Identify which cell holds the provided text, then report its (x, y) central coordinate. 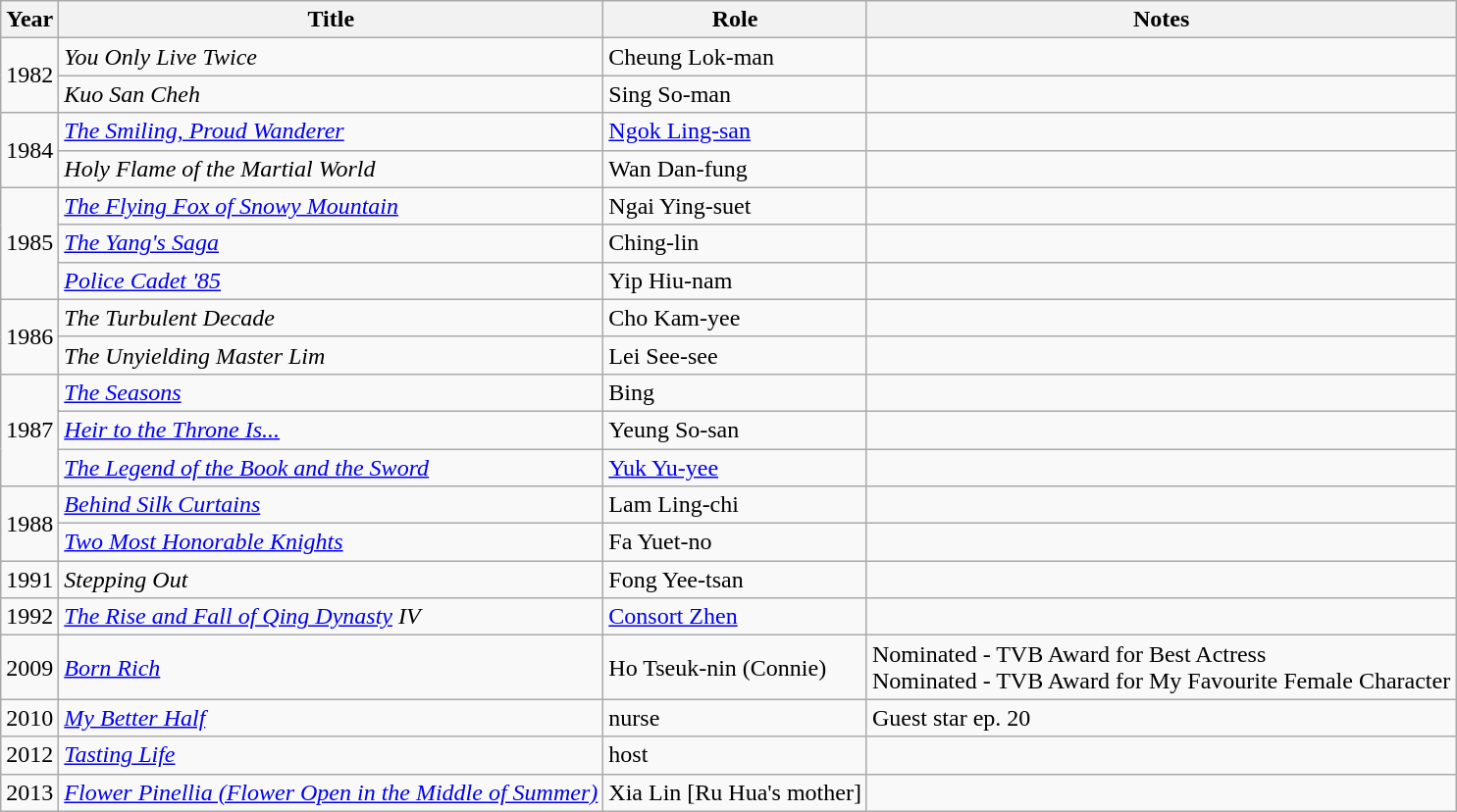
host (736, 755)
Nominated - TVB Award for Best Actress Nominated - TVB Award for My Favourite Female Character (1161, 667)
Cheung Lok-man (736, 57)
Flower Pinellia (Flower Open in the Middle of Summer) (332, 792)
Lam Ling-chi (736, 505)
Year (29, 20)
Consort Zhen (736, 617)
Lei See-see (736, 355)
Yip Hiu-nam (736, 280)
1988 (29, 524)
2013 (29, 792)
Wan Dan-fung (736, 169)
Bing (736, 392)
The Flying Fox of Snowy Mountain (332, 206)
Behind Silk Curtains (332, 505)
Ho Tseuk-nin (Connie) (736, 667)
Cho Kam-yee (736, 318)
1984 (29, 150)
Kuo San Cheh (332, 94)
Role (736, 20)
The Yang's Saga (332, 243)
Born Rich (332, 667)
1992 (29, 617)
1991 (29, 580)
Notes (1161, 20)
nurse (736, 718)
You Only Live Twice (332, 57)
Guest star ep. 20 (1161, 718)
My Better Half (332, 718)
Yuk Yu-yee (736, 468)
Fong Yee-tsan (736, 580)
Heir to the Throne Is... (332, 430)
Police Cadet '85 (332, 280)
Holy Flame of the Martial World (332, 169)
Ching-lin (736, 243)
2009 (29, 667)
Fa Yuet-no (736, 542)
Xia Lin [Ru Hua's mother] (736, 792)
The Unyielding Master Lim (332, 355)
2012 (29, 755)
Title (332, 20)
Ngai Ying-suet (736, 206)
Tasting Life (332, 755)
1986 (29, 336)
The Legend of the Book and the Sword (332, 468)
1985 (29, 243)
Yeung So-san (736, 430)
1982 (29, 76)
The Seasons (332, 392)
The Smiling, Proud Wanderer (332, 131)
Stepping Out (332, 580)
1987 (29, 430)
Ngok Ling-san (736, 131)
The Turbulent Decade (332, 318)
2010 (29, 718)
The Rise and Fall of Qing Dynasty IV (332, 617)
Two Most Honorable Knights (332, 542)
Sing So-man (736, 94)
